Identify which cell holds the provided text, then report its (x, y) central coordinate. 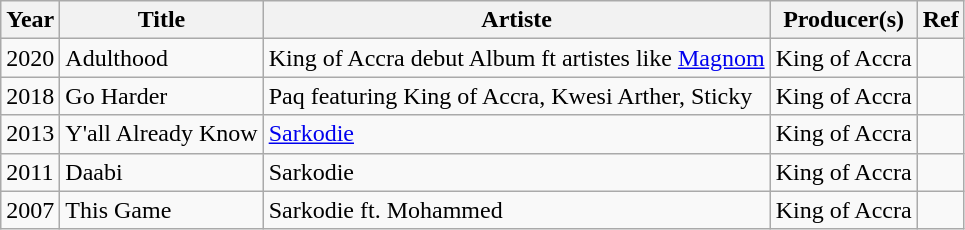
Adulthood (162, 58)
Go Harder (162, 96)
Year (30, 20)
2018 (30, 96)
Producer(s) (844, 20)
Title (162, 20)
King of Accra debut Album ft artistes like Magnom (516, 58)
Artiste (516, 20)
2011 (30, 172)
Daabi (162, 172)
Sarkodie ft. Mohammed (516, 210)
2007 (30, 210)
This Game (162, 210)
2013 (30, 134)
Y'all Already Know (162, 134)
Ref (940, 20)
Paq featuring King of Accra, Kwesi Arther, Sticky (516, 96)
2020 (30, 58)
